Pinpoint the cell where the given text exists, returning its (X, Y) midpoint coordinate. 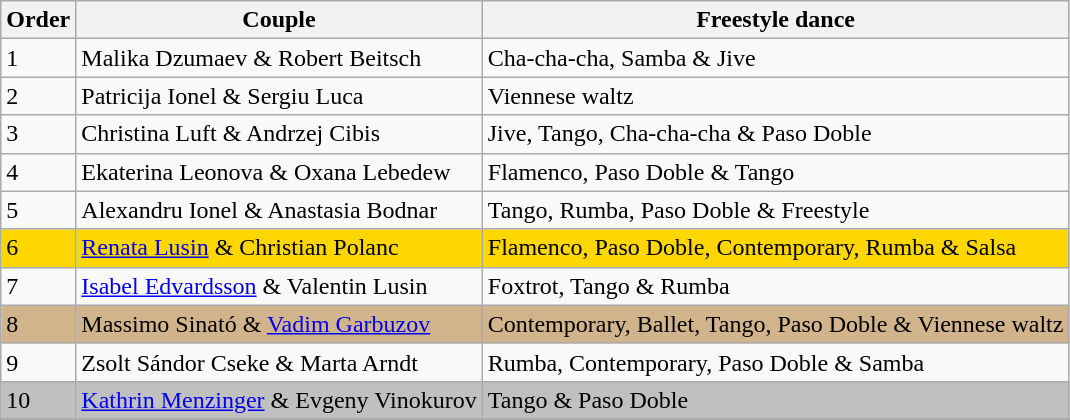
Flamenco, Paso Doble, Contemporary, Rumba & Salsa (776, 248)
6 (38, 248)
9 (38, 362)
Tango, Rumba, Paso Doble & Freestyle (776, 210)
Alexandru Ionel & Anastasia Bodnar (279, 210)
Tango & Paso Doble (776, 400)
8 (38, 324)
Renata Lusin & Christian Polanc (279, 248)
5 (38, 210)
Order (38, 20)
Flamenco, Paso Doble & Tango (776, 172)
Couple (279, 20)
Ekaterina Leonova & Oxana Lebedew (279, 172)
1 (38, 58)
Jive, Tango, Cha-cha-cha & Paso Doble (776, 134)
4 (38, 172)
Isabel Edvardsson & Valentin Lusin (279, 286)
2 (38, 96)
Zsolt Sándor Cseke & Marta Arndt (279, 362)
Freestyle dance (776, 20)
10 (38, 400)
Viennese waltz (776, 96)
3 (38, 134)
Rumba, Contemporary, Paso Doble & Samba (776, 362)
7 (38, 286)
Cha-cha-cha, Samba & Jive (776, 58)
Malika Dzumaev & Robert Beitsch (279, 58)
Contemporary, Ballet, Tango, Paso Doble & Viennese waltz (776, 324)
Foxtrot, Tango & Rumba (776, 286)
Massimo Sinató & Vadim Garbuzov (279, 324)
Patricija Ionel & Sergiu Luca (279, 96)
Kathrin Menzinger & Evgeny Vinokurov (279, 400)
Christina Luft & Andrzej Cibis (279, 134)
